Pinpoint the cell where the given text exists, returning its [X, Y] midpoint coordinate. 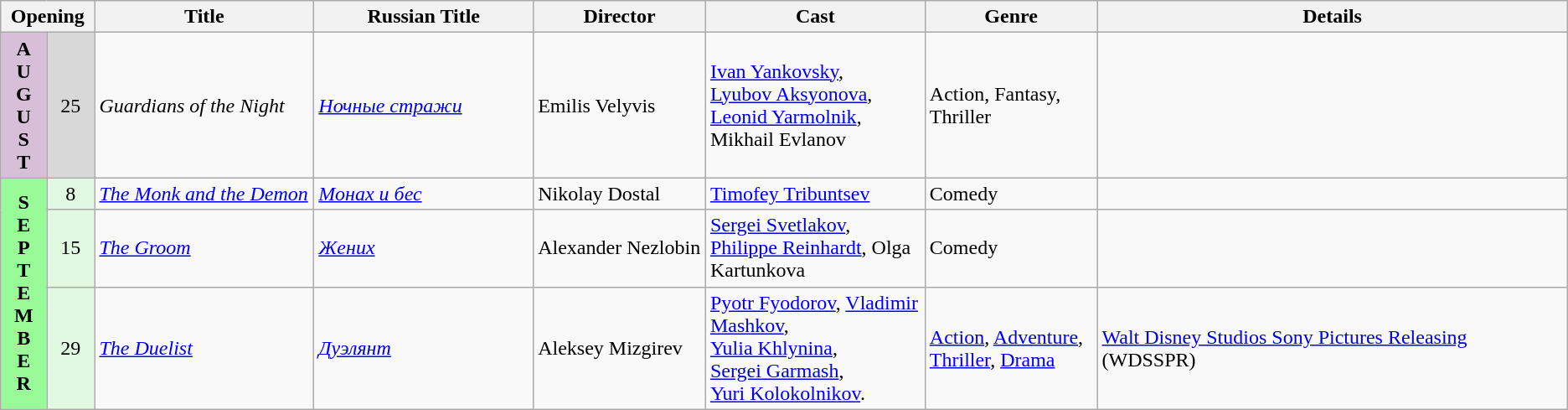
The Duelist [204, 348]
Nikolay Dostal [620, 194]
Pyotr Fyodorov, Vladimir Mashkov,Yulia Khlynina, Sergei Garmash, Yuri Kolokolnikov. [815, 348]
SEPTEMBER [23, 293]
Action, Adventure, Thriller, Drama [1011, 348]
29 [70, 348]
Guardians of the Night [204, 106]
8 [70, 194]
Sergei Svetlakov, Philippe Reinhardt, Olga Kartunkova [815, 248]
The Monk and the Demon [204, 194]
25 [70, 106]
Action, Fantasy, Thriller [1011, 106]
Title [204, 17]
The Groom [204, 248]
15 [70, 248]
Жених [424, 248]
Aleksey Mizgirev [620, 348]
Emilis Velyvis [620, 106]
Director [620, 17]
Russian Title [424, 17]
Монах и бес [424, 194]
Alexander Nezlobin [620, 248]
Details [1332, 17]
Genre [1011, 17]
AUGUST [23, 106]
Timofey Tribuntsev [815, 194]
Cast [815, 17]
Ночные стражи [424, 106]
Walt Disney Studios Sony Pictures Releasing (WDSSPR) [1332, 348]
Дуэлянт [424, 348]
Opening [48, 17]
Ivan Yankovsky, Lyubov Aksyonova, Leonid Yarmolnik, Mikhail Evlanov [815, 106]
